For the text-containing cell, return its midpoint in [X, Y] coordinate format. 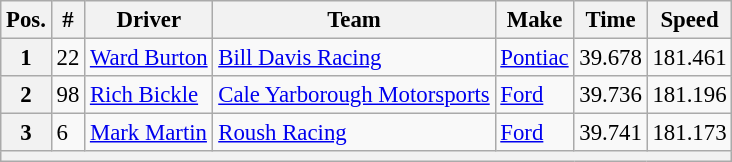
Time [610, 20]
39.678 [610, 58]
Driver [149, 20]
98 [68, 95]
181.196 [690, 95]
Team [354, 20]
39.741 [610, 133]
Ward Burton [149, 58]
22 [68, 58]
Make [534, 20]
Bill Davis Racing [354, 58]
Pos. [26, 20]
2 [26, 95]
Roush Racing [354, 133]
Cale Yarborough Motorsports [354, 95]
1 [26, 58]
181.461 [690, 58]
Pontiac [534, 58]
3 [26, 133]
Mark Martin [149, 133]
181.173 [690, 133]
6 [68, 133]
39.736 [610, 95]
Speed [690, 20]
# [68, 20]
Rich Bickle [149, 95]
